Determine the (X, Y) coordinate at the center of the cell enclosing the given text.  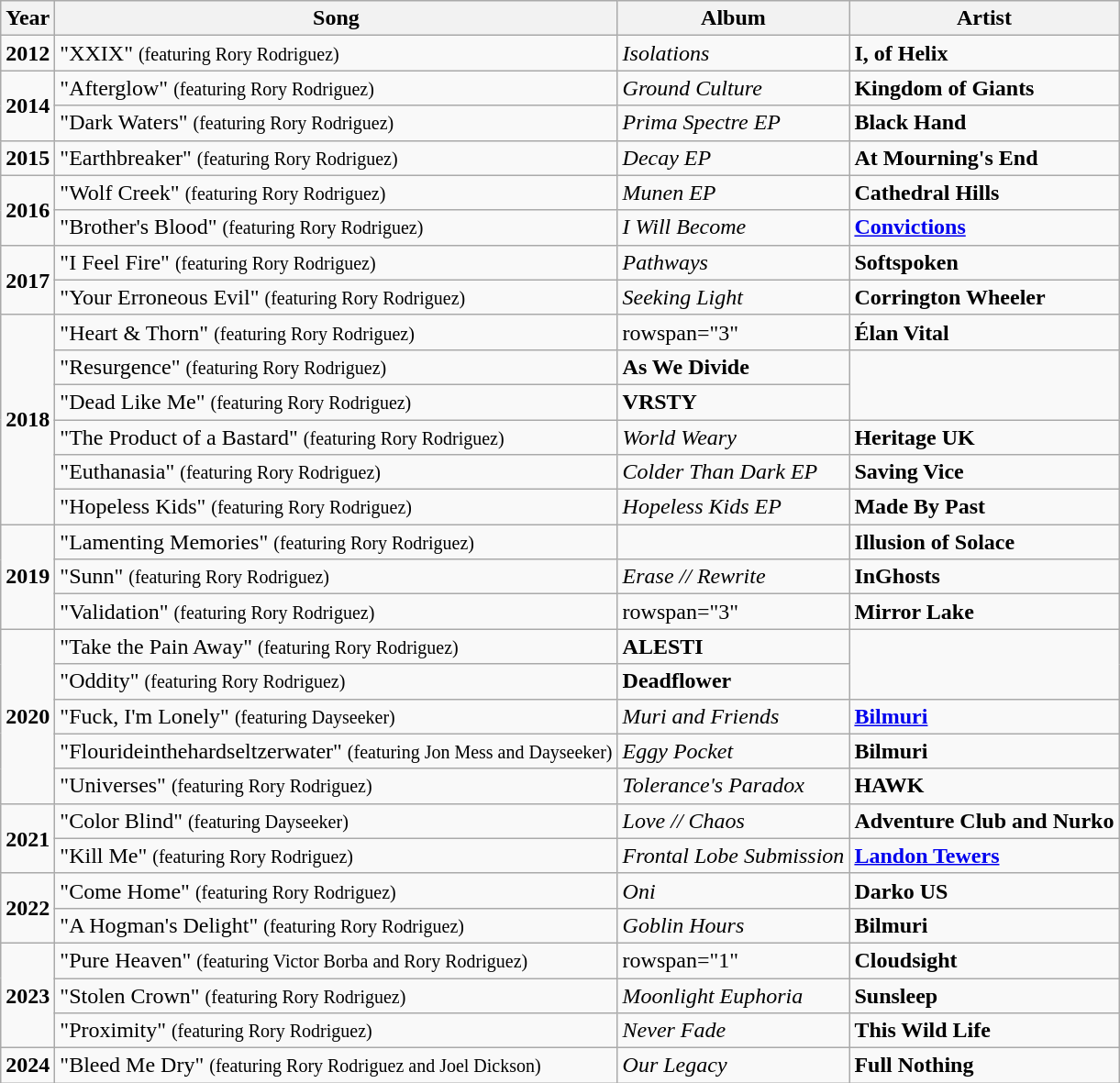
Hopeless Kids EP (734, 507)
"Brother's Blood" (featuring Rory Rodriguez) (336, 227)
Sunsleep (984, 995)
"Universes" (featuring Rory Rodriguez) (336, 786)
"XXIX" (featuring Rory Rodriguez) (336, 53)
InGhosts (984, 577)
I Will Become (734, 227)
Album (734, 18)
"Kill Me" (featuring Rory Rodriguez) (336, 856)
Isolations (734, 53)
Mirror Lake (984, 612)
2016 (28, 210)
Year (28, 18)
"Come Home" (featuring Rory Rodriguez) (336, 890)
Decay EP (734, 158)
Corrington Wheeler (984, 297)
World Weary (734, 437)
Saving Vice (984, 472)
"Color Blind" (featuring Dayseeker) (336, 821)
Softspoken (984, 262)
2020 (28, 716)
As We Divide (734, 367)
"Pure Heaven" (featuring Victor Borba and Rory Rodriguez) (336, 960)
"Oddity" (featuring Rory Rodriguez) (336, 681)
Moonlight Euphoria (734, 995)
Cathedral Hills (984, 193)
Made By Past (984, 507)
"Proximity" (featuring Rory Rodriguez) (336, 1031)
2018 (28, 419)
Eggy Pocket (734, 751)
ALESTI (734, 646)
Our Legacy (734, 1066)
"Fuck, I'm Lonely" (featuring Dayseeker) (336, 716)
2022 (28, 908)
"Heart & Thorn" (featuring Rory Rodriguez) (336, 332)
Ground Culture (734, 88)
"Wolf Creek" (featuring Rory Rodriguez) (336, 193)
I, of Helix (984, 53)
Élan Vital (984, 332)
Erase // Rewrite (734, 577)
2019 (28, 577)
HAWK (984, 786)
"Your Erroneous Evil" (featuring Rory Rodriguez) (336, 297)
Munen EP (734, 193)
Seeking Light (734, 297)
"Stolen Crown" (featuring Rory Rodriguez) (336, 995)
Deadflower (734, 681)
Colder Than Dark EP (734, 472)
"Sunn" (featuring Rory Rodriguez) (336, 577)
"Dead Like Me" (featuring Rory Rodriguez) (336, 402)
Muri and Friends (734, 716)
2017 (28, 280)
Pathways (734, 262)
Cloudsight (984, 960)
Landon Tewers (984, 856)
Never Fade (734, 1031)
Illusion of Solace (984, 542)
Artist (984, 18)
"I Feel Fire" (featuring Rory Rodriguez) (336, 262)
Convictions (984, 227)
Prima Spectre EP (734, 123)
"Validation" (featuring Rory Rodriguez) (336, 612)
Heritage UK (984, 437)
"Flourideinthehardseltzerwater" (featuring Jon Mess and Dayseeker) (336, 751)
VRSTY (734, 402)
2012 (28, 53)
"Bleed Me Dry" (featuring Rory Rodriguez and Joel Dickson) (336, 1066)
Tolerance's Paradox (734, 786)
Frontal Lobe Submission (734, 856)
"Resurgence" (featuring Rory Rodriguez) (336, 367)
2014 (28, 105)
Song (336, 18)
Love // Chaos (734, 821)
"Dark Waters" (featuring Rory Rodriguez) (336, 123)
Oni (734, 890)
"Take the Pain Away" (featuring Rory Rodriguez) (336, 646)
2023 (28, 995)
"Euthanasia" (featuring Rory Rodriguez) (336, 472)
2024 (28, 1066)
Black Hand (984, 123)
2015 (28, 158)
Darko US (984, 890)
Goblin Hours (734, 925)
This Wild Life (984, 1031)
"Hopeless Kids" (featuring Rory Rodriguez) (336, 507)
rowspan="1" (734, 960)
At Mourning's End (984, 158)
2021 (28, 838)
"A Hogman's Delight" (featuring Rory Rodriguez) (336, 925)
"Earthbreaker" (featuring Rory Rodriguez) (336, 158)
Adventure Club and Nurko (984, 821)
"Lamenting Memories" (featuring Rory Rodriguez) (336, 542)
Kingdom of Giants (984, 88)
"Afterglow" (featuring Rory Rodriguez) (336, 88)
"The Product of a Bastard" (featuring Rory Rodriguez) (336, 437)
Full Nothing (984, 1066)
